Capture the cell that displays the provided text and extract its [x, y] central coordinate. 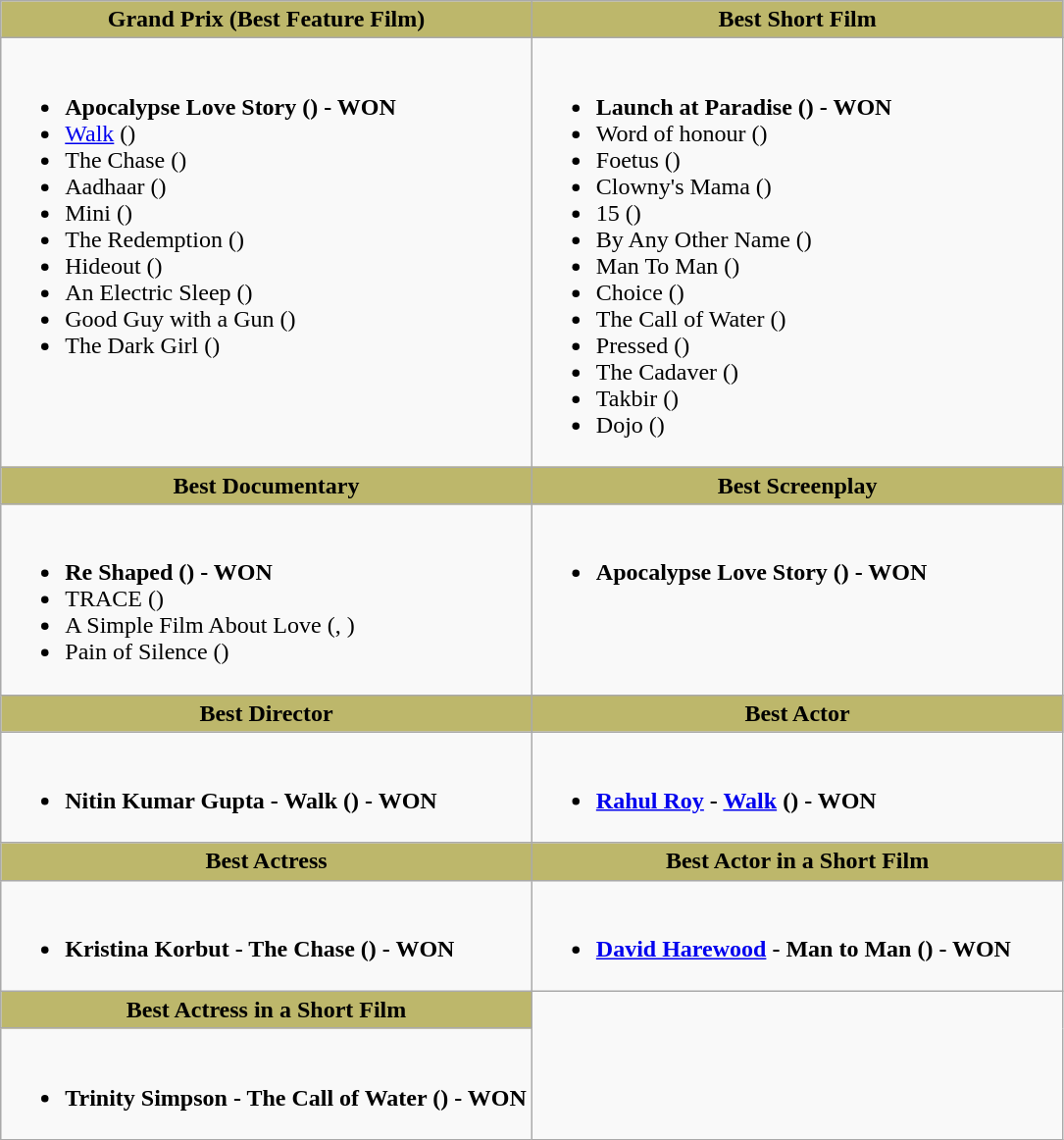
Best Director [267, 713]
Best Actor [797, 713]
Kristina Korbut - The Chase () - WON [267, 936]
Best Actress [267, 861]
Trinity Simpson - The Call of Water () - WON [267, 1083]
Best Actor in a Short Film [797, 861]
Best Short Film [797, 20]
Nitin Kumar Gupta - Walk () - WON [267, 787]
David Harewood - Man to Man () - WON [797, 936]
Grand Prix (Best Feature Film) [267, 20]
Re Shaped () - WONTRACE ()A Simple Film About Love (, )Pain of Silence () [267, 599]
Best Actress in a Short Film [267, 1010]
Rahul Roy - Walk () - WON [797, 787]
Best Documentary [267, 486]
Apocalypse Love Story () - WON [797, 599]
Best Screenplay [797, 486]
